Search for the cell housing the specified text and yield its (x, y) center coordinate. 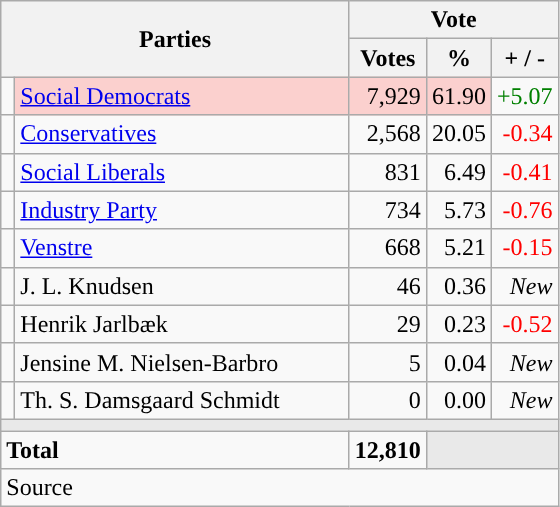
-0.34 (524, 134)
Parties (176, 39)
Total (176, 449)
0.36 (458, 286)
0 (388, 400)
61.90 (458, 96)
734 (388, 210)
Industry Party (182, 210)
Votes (388, 58)
46 (388, 286)
-0.76 (524, 210)
J. L. Knudsen (182, 286)
12,810 (388, 449)
2,568 (388, 134)
5 (388, 362)
Th. S. Damsgaard Schmidt (182, 400)
-0.41 (524, 172)
0.23 (458, 324)
Conservatives (182, 134)
+5.07 (524, 96)
20.05 (458, 134)
Source (280, 488)
0.04 (458, 362)
668 (388, 248)
% (458, 58)
-0.15 (524, 248)
Social Liberals (182, 172)
Vote (454, 20)
6.49 (458, 172)
Venstre (182, 248)
Henrik Jarlbæk (182, 324)
5.21 (458, 248)
5.73 (458, 210)
29 (388, 324)
0.00 (458, 400)
Jensine M. Nielsen-Barbro (182, 362)
7,929 (388, 96)
-0.52 (524, 324)
Social Democrats (182, 96)
+ / - (524, 58)
831 (388, 172)
